Return [X, Y] of the center of cell containing provided text 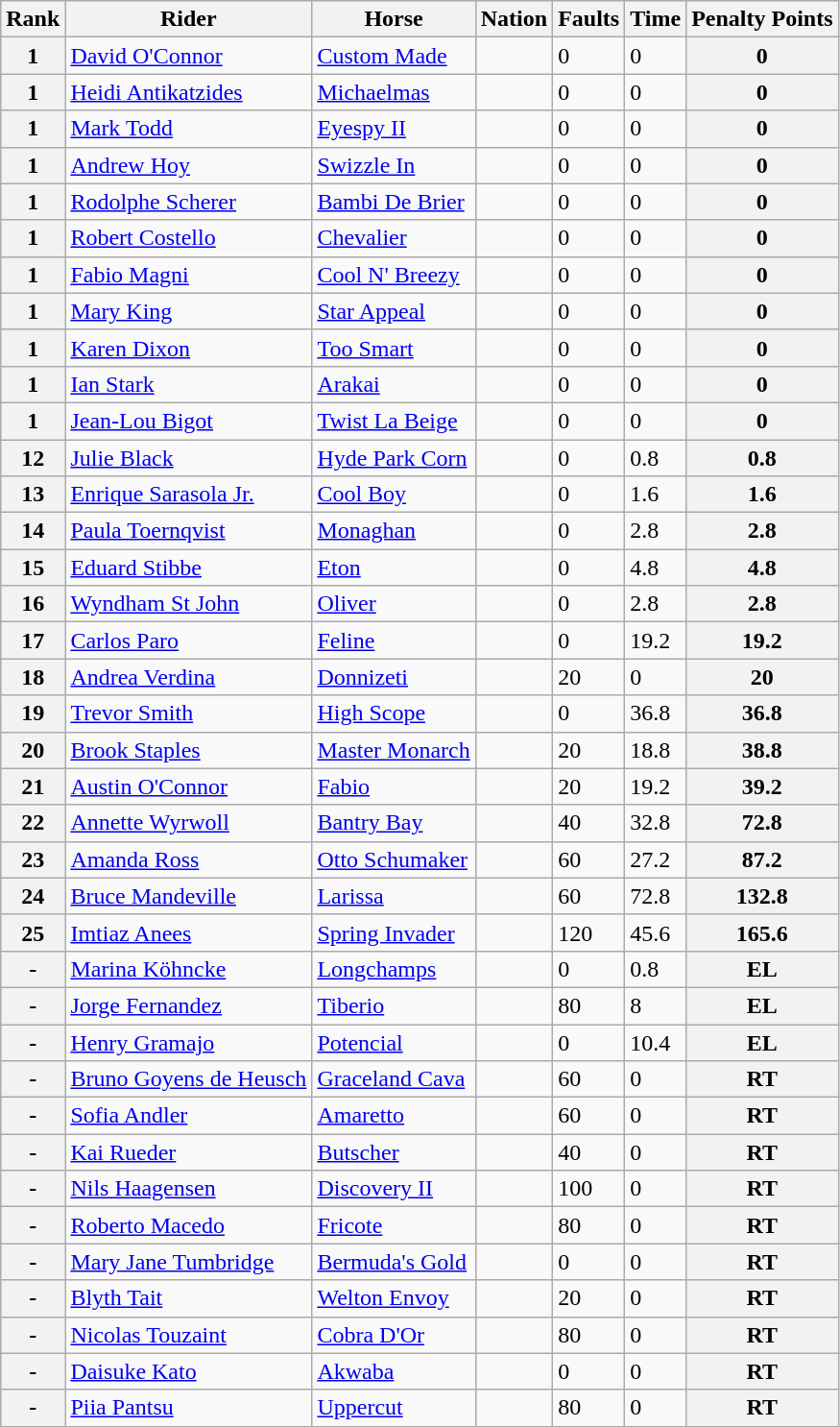
Rank [33, 19]
Amaretto [394, 1116]
Horse [394, 19]
Akwaba [394, 1371]
Otto Schumaker [394, 859]
Feline [394, 641]
Eduard Stibbe [188, 568]
Cool N' Breezy [394, 275]
Tiberio [394, 1005]
Hyde Park Corn [394, 458]
10.4 [656, 1042]
Jean-Lou Bigot [188, 421]
Potencial [394, 1042]
Cool Boy [394, 495]
Chevalier [394, 238]
18 [33, 677]
Nicolas Touzaint [188, 1335]
Star Appeal [394, 311]
Graceland Cava [394, 1079]
Mark Todd [188, 129]
Cobra D'Or [394, 1335]
Paula Toernqvist [188, 531]
Faults [589, 19]
Eton [394, 568]
Penalty Points [762, 19]
David O'Connor [188, 56]
Twist La Beige [394, 421]
Rider [188, 19]
8 [656, 1005]
Trevor Smith [188, 713]
27.2 [656, 859]
Julie Black [188, 458]
14 [33, 531]
19 [33, 713]
Bruce Mandeville [188, 896]
Andrea Verdina [188, 677]
Imtiaz Anees [188, 932]
Arakai [394, 384]
Mary King [188, 311]
23 [33, 859]
Mary Jane Tumbridge [188, 1262]
15 [33, 568]
12 [33, 458]
18.8 [656, 750]
45.6 [656, 932]
Eyespy II [394, 129]
Swizzle In [394, 165]
24 [33, 896]
Enrique Sarasola Jr. [188, 495]
16 [33, 604]
Larissa [394, 896]
Donnizeti [394, 677]
100 [589, 1189]
Ian Stark [188, 384]
Sofia Andler [188, 1116]
32.8 [656, 823]
Annette Wyrwoll [188, 823]
Fabio Magni [188, 275]
Kai Rueder [188, 1152]
Jorge Fernandez [188, 1005]
Wyndham St John [188, 604]
Discovery II [394, 1189]
22 [33, 823]
Piia Pantsu [188, 1408]
Fricote [394, 1225]
Uppercut [394, 1408]
17 [33, 641]
25 [33, 932]
Oliver [394, 604]
Carlos Paro [188, 641]
Roberto Macedo [188, 1225]
High Scope [394, 713]
Fabio [394, 786]
Nils Haagensen [188, 1189]
38.8 [762, 750]
Daisuke Kato [188, 1371]
87.2 [762, 859]
Robert Costello [188, 238]
Bambi De Brier [394, 202]
Heidi Antikatzides [188, 92]
Andrew Hoy [188, 165]
13 [33, 495]
Rodolphe Scherer [188, 202]
Longchamps [394, 969]
Custom Made [394, 56]
Karen Dixon [188, 348]
Nation [514, 19]
Butscher [394, 1152]
Too Smart [394, 348]
Welton Envoy [394, 1298]
21 [33, 786]
Blyth Tait [188, 1298]
Master Monarch [394, 750]
Spring Invader [394, 932]
120 [589, 932]
Amanda Ross [188, 859]
Monaghan [394, 531]
Brook Staples [188, 750]
Michaelmas [394, 92]
Bermuda's Gold [394, 1262]
165.6 [762, 932]
Austin O'Connor [188, 786]
132.8 [762, 896]
Bantry Bay [394, 823]
Henry Gramajo [188, 1042]
39.2 [762, 786]
Time [656, 19]
Bruno Goyens de Heusch [188, 1079]
Marina Köhncke [188, 969]
